Scan for the cell matching the given text and deliver its (x, y) coordinate at center. 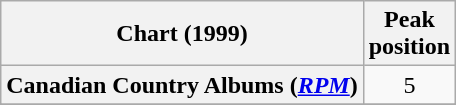
Canadian Country Albums (RPM) (182, 85)
5 (409, 85)
Peak position (409, 34)
Chart (1999) (182, 34)
